Search for the cell housing the specified text and yield its [X, Y] center coordinate. 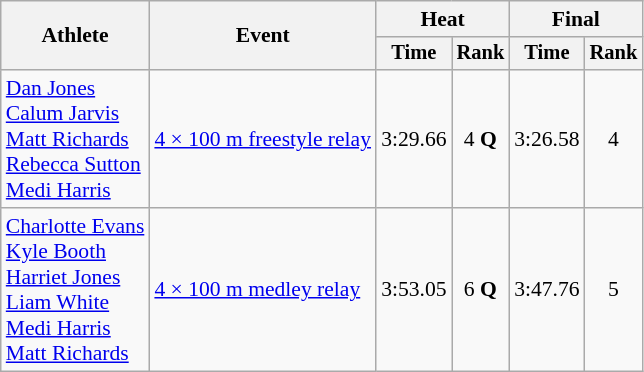
Athlete [76, 36]
5 [614, 290]
4 × 100 m freestyle relay [262, 139]
Charlotte EvansKyle BoothHarriet JonesLiam WhiteMedi HarrisMatt Richards [76, 290]
3:47.76 [546, 290]
3:29.66 [414, 139]
4 [614, 139]
4 Q [481, 139]
3:53.05 [414, 290]
3:26.58 [546, 139]
4 × 100 m medley relay [262, 290]
Final [576, 19]
Event [262, 36]
Dan JonesCalum JarvisMatt RichardsRebecca SuttonMedi Harris [76, 139]
Heat [442, 19]
6 Q [481, 290]
